Return (x, y) of the center of cell containing provided text 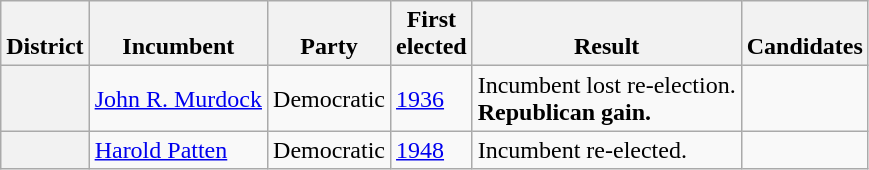
1948 (432, 150)
Incumbent (178, 34)
John R. Murdock (178, 98)
Candidates (804, 34)
Firstelected (432, 34)
Party (330, 34)
Harold Patten (178, 150)
Result (606, 34)
Incumbent re-elected. (606, 150)
Incumbent lost re-election.Republican gain. (606, 98)
District (45, 34)
1936 (432, 98)
